Locate the cell with the specified text and output its [x, y] center coordinate. 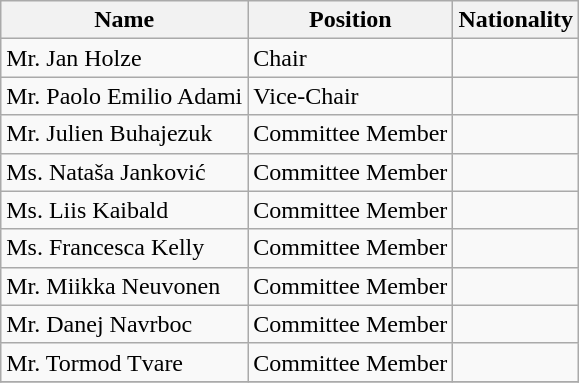
Mr. Julien Buhajezuk [124, 134]
Mr. Miikka Neuvonen [124, 286]
Vice-Chair [350, 96]
Mr. Tormod Tvare [124, 362]
Chair [350, 58]
Name [124, 20]
Ms. Nataša Janković [124, 172]
Nationality [516, 20]
Mr. Danej Navrboc [124, 324]
Mr. Paolo Emilio Adami [124, 96]
Ms. Liis Kaibald [124, 210]
Mr. Jan Holze [124, 58]
Position [350, 20]
Ms. Francesca Kelly [124, 248]
